For the text-containing cell, return its midpoint in (X, Y) coordinate format. 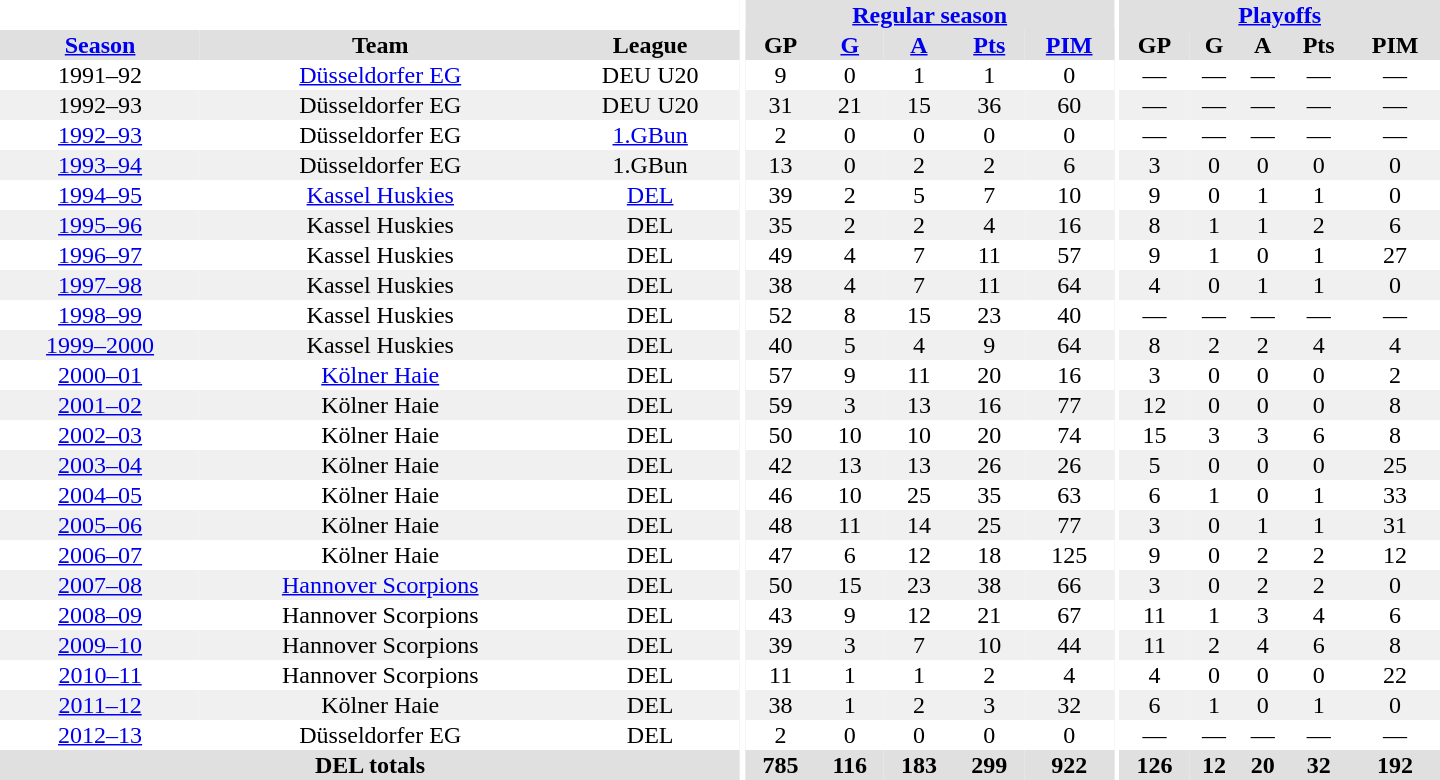
48 (780, 525)
126 (1154, 765)
63 (1069, 495)
2010–11 (100, 675)
2000–01 (100, 375)
27 (1395, 255)
299 (989, 765)
67 (1069, 615)
Season (100, 45)
2001–02 (100, 405)
922 (1069, 765)
1996–97 (100, 255)
1993–94 (100, 165)
1994–95 (100, 195)
1995–96 (100, 225)
2007–08 (100, 585)
42 (780, 465)
DEL totals (370, 765)
2004–05 (100, 495)
116 (850, 765)
League (650, 45)
18 (989, 555)
74 (1069, 435)
1997–98 (100, 285)
52 (780, 315)
59 (780, 405)
33 (1395, 495)
2008–09 (100, 615)
2002–03 (100, 435)
43 (780, 615)
2012–13 (100, 735)
2009–10 (100, 645)
47 (780, 555)
1999–2000 (100, 345)
49 (780, 255)
44 (1069, 645)
Playoffs (1280, 15)
183 (919, 765)
Regular season (930, 15)
Team (380, 45)
2005–06 (100, 525)
1991–92 (100, 75)
2006–07 (100, 555)
46 (780, 495)
1998–99 (100, 315)
22 (1395, 675)
125 (1069, 555)
36 (989, 105)
2003–04 (100, 465)
66 (1069, 585)
192 (1395, 765)
14 (919, 525)
785 (780, 765)
2011–12 (100, 705)
60 (1069, 105)
